Output the [x, y] coordinate of the center of the cell containing the given text.  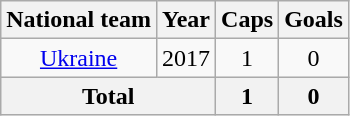
Total [108, 96]
2017 [186, 58]
Year [186, 20]
Ukraine [79, 58]
National team [79, 20]
Goals [314, 20]
Caps [248, 20]
